Determine the [X, Y] coordinate at the center of the cell enclosing the given text.  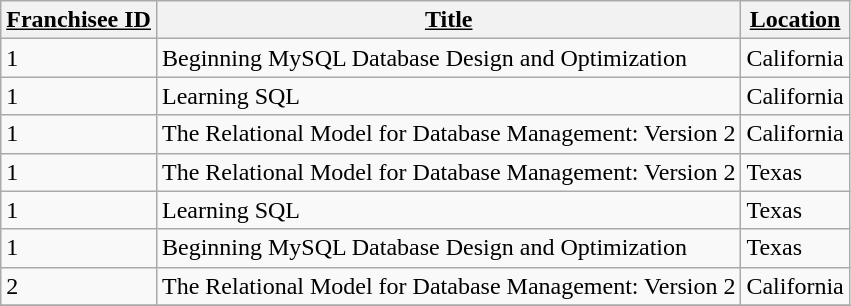
Location [795, 20]
2 [79, 286]
Franchisee ID [79, 20]
Title [448, 20]
